Scan for the cell matching the given text and deliver its [X, Y] coordinate at center. 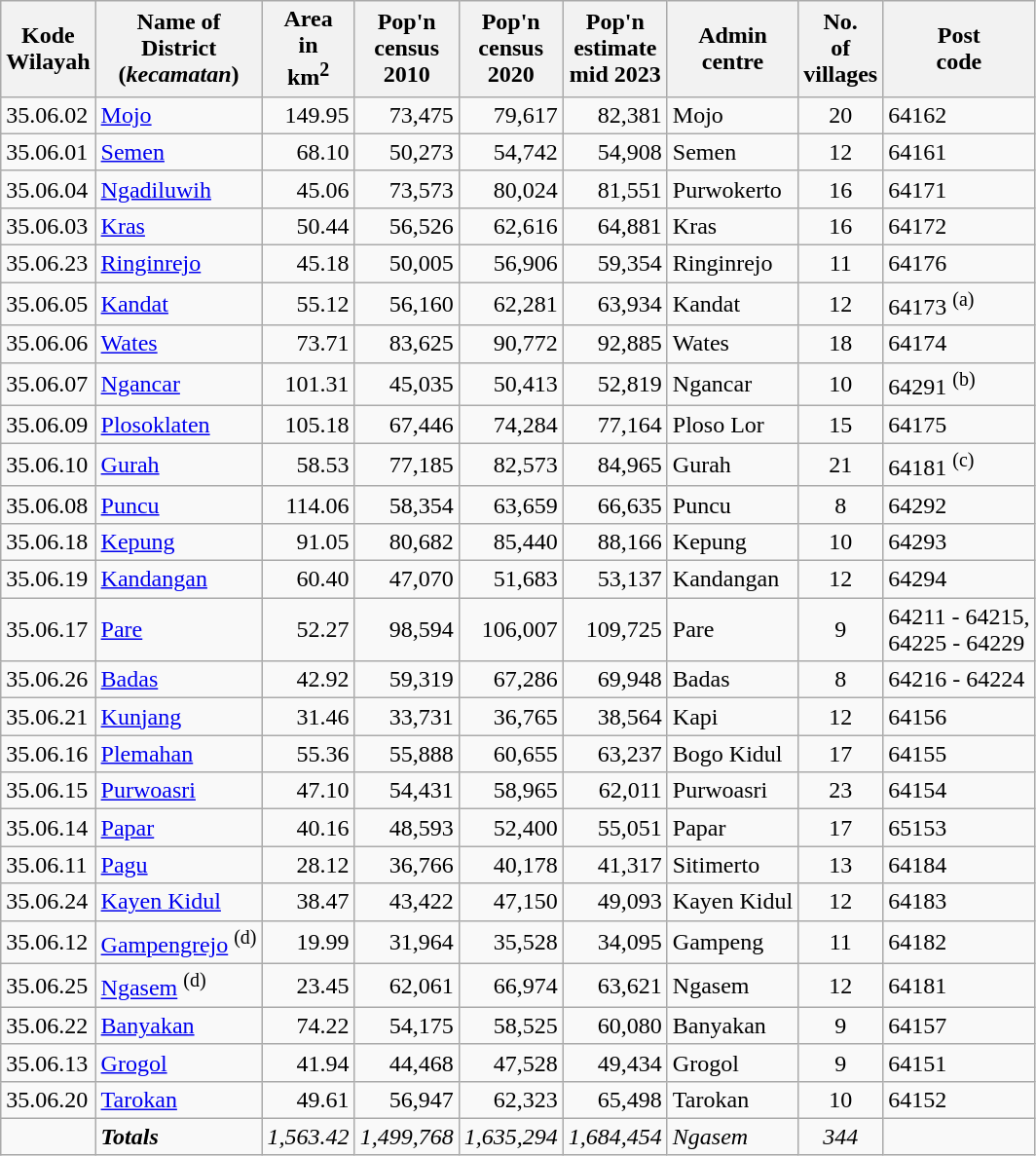
35.06.11 [49, 865]
81,551 [615, 189]
Admincentre [732, 49]
67,446 [407, 425]
35.06.15 [49, 791]
1,684,454 [615, 1137]
64173 (a) [959, 304]
109,725 [615, 629]
64152 [959, 1100]
60,080 [615, 1025]
64171 [959, 189]
47,150 [510, 902]
No.ofvillages [841, 49]
64216 - 64224 [959, 680]
35,528 [510, 943]
90,772 [510, 344]
66,974 [510, 986]
49.61 [308, 1100]
85,440 [510, 541]
91.05 [308, 541]
Plemahan [179, 754]
63,237 [615, 754]
Purwokerto [732, 189]
35.06.10 [49, 466]
45.18 [308, 264]
64175 [959, 425]
73.71 [308, 344]
45,035 [407, 384]
Bogo Kidul [732, 754]
98,594 [407, 629]
62,061 [407, 986]
52.27 [308, 629]
64172 [959, 226]
1,563.42 [308, 1137]
Ngasem (d) [179, 986]
54,431 [407, 791]
50,005 [407, 264]
64181 [959, 986]
64294 [959, 579]
49,434 [615, 1063]
56,947 [407, 1100]
56,526 [407, 226]
58,525 [510, 1025]
52,819 [615, 384]
33,731 [407, 717]
83,625 [407, 344]
35.06.07 [49, 384]
38,564 [615, 717]
35.06.04 [49, 189]
64174 [959, 344]
35.06.05 [49, 304]
64162 [959, 115]
64155 [959, 754]
Kapi [732, 717]
62,616 [510, 226]
82,381 [615, 115]
18 [841, 344]
35.06.12 [49, 943]
35.06.22 [49, 1025]
62,011 [615, 791]
Plosoklaten [179, 425]
Totals [179, 1137]
47,070 [407, 579]
63,934 [615, 304]
35.06.03 [49, 226]
65153 [959, 828]
62,323 [510, 1100]
23 [841, 791]
64181 (c) [959, 466]
35.06.26 [49, 680]
35.06.14 [49, 828]
73,475 [407, 115]
55.36 [308, 754]
50,413 [510, 384]
38.47 [308, 902]
45.06 [308, 189]
58.53 [308, 466]
73,573 [407, 189]
79,617 [510, 115]
63,621 [615, 986]
64154 [959, 791]
64151 [959, 1063]
106,007 [510, 629]
80,682 [407, 541]
42.92 [308, 680]
47.10 [308, 791]
Gampengrejo (d) [179, 943]
62,281 [510, 304]
60.40 [308, 579]
36,766 [407, 865]
92,885 [615, 344]
36,765 [510, 717]
35.06.08 [49, 504]
Name ofDistrict(kecamatan) [179, 49]
35.06.13 [49, 1063]
55.12 [308, 304]
31.46 [308, 717]
35.06.02 [49, 115]
20 [841, 115]
48,593 [407, 828]
23.45 [308, 986]
34,095 [615, 943]
Pop'nestimatemid 2023 [615, 49]
35.06.16 [49, 754]
43,422 [407, 902]
35.06.21 [49, 717]
21 [841, 466]
35.06.24 [49, 902]
Pagu [179, 865]
60,655 [510, 754]
Pop'ncensus2010 [407, 49]
55,888 [407, 754]
41.94 [308, 1063]
Pop'ncensus2020 [510, 49]
35.06.09 [49, 425]
58,354 [407, 504]
64176 [959, 264]
35.06.18 [49, 541]
84,965 [615, 466]
80,024 [510, 189]
55,051 [615, 828]
28.12 [308, 865]
Area in km2 [308, 49]
35.06.23 [49, 264]
64157 [959, 1025]
Kunjang [179, 717]
1,499,768 [407, 1137]
Kode Wilayah [49, 49]
15 [841, 425]
64161 [959, 152]
44,468 [407, 1063]
54,742 [510, 152]
63,659 [510, 504]
35.06.17 [49, 629]
114.06 [308, 504]
Postcode [959, 49]
Gampeng [732, 943]
51,683 [510, 579]
35.06.01 [49, 152]
35.06.20 [49, 1100]
50,273 [407, 152]
64184 [959, 865]
54,175 [407, 1025]
Ngadiluwih [179, 189]
49,093 [615, 902]
40.16 [308, 828]
74.22 [308, 1025]
53,137 [615, 579]
54,908 [615, 152]
105.18 [308, 425]
56,906 [510, 264]
50.44 [308, 226]
66,635 [615, 504]
74,284 [510, 425]
149.95 [308, 115]
Ploso Lor [732, 425]
64182 [959, 943]
77,164 [615, 425]
69,948 [615, 680]
101.31 [308, 384]
77,185 [407, 466]
64183 [959, 902]
64211 - 64215,64225 - 64229 [959, 629]
13 [841, 865]
64293 [959, 541]
64156 [959, 717]
64291 (b) [959, 384]
58,965 [510, 791]
1,635,294 [510, 1137]
35.06.25 [49, 986]
344 [841, 1137]
19.99 [308, 943]
35.06.19 [49, 579]
52,400 [510, 828]
59,354 [615, 264]
64,881 [615, 226]
47,528 [510, 1063]
65,498 [615, 1100]
59,319 [407, 680]
82,573 [510, 466]
64292 [959, 504]
41,317 [615, 865]
35.06.06 [49, 344]
40,178 [510, 865]
31,964 [407, 943]
88,166 [615, 541]
67,286 [510, 680]
68.10 [308, 152]
56,160 [407, 304]
Sitimerto [732, 865]
